Output the (x, y) coordinate of the center of the cell containing the given text.  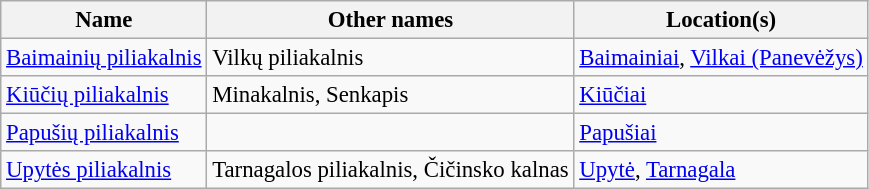
Kiūčių piliakalnis (104, 95)
Minakalnis, Senkapis (390, 95)
Kiūčiai (721, 95)
Tarnagalos piliakalnis, Čičinsko kalnas (390, 170)
Baimainių piliakalnis (104, 58)
Upytės piliakalnis (104, 170)
Papušiai (721, 133)
Other names (390, 20)
Name (104, 20)
Baimainiai, Vilkai (Panevėžys) (721, 58)
Papušių piliakalnis (104, 133)
Location(s) (721, 20)
Upytė, Tarnagala (721, 170)
Vilkų piliakalnis (390, 58)
